For the text-containing cell, return its midpoint in (X, Y) coordinate format. 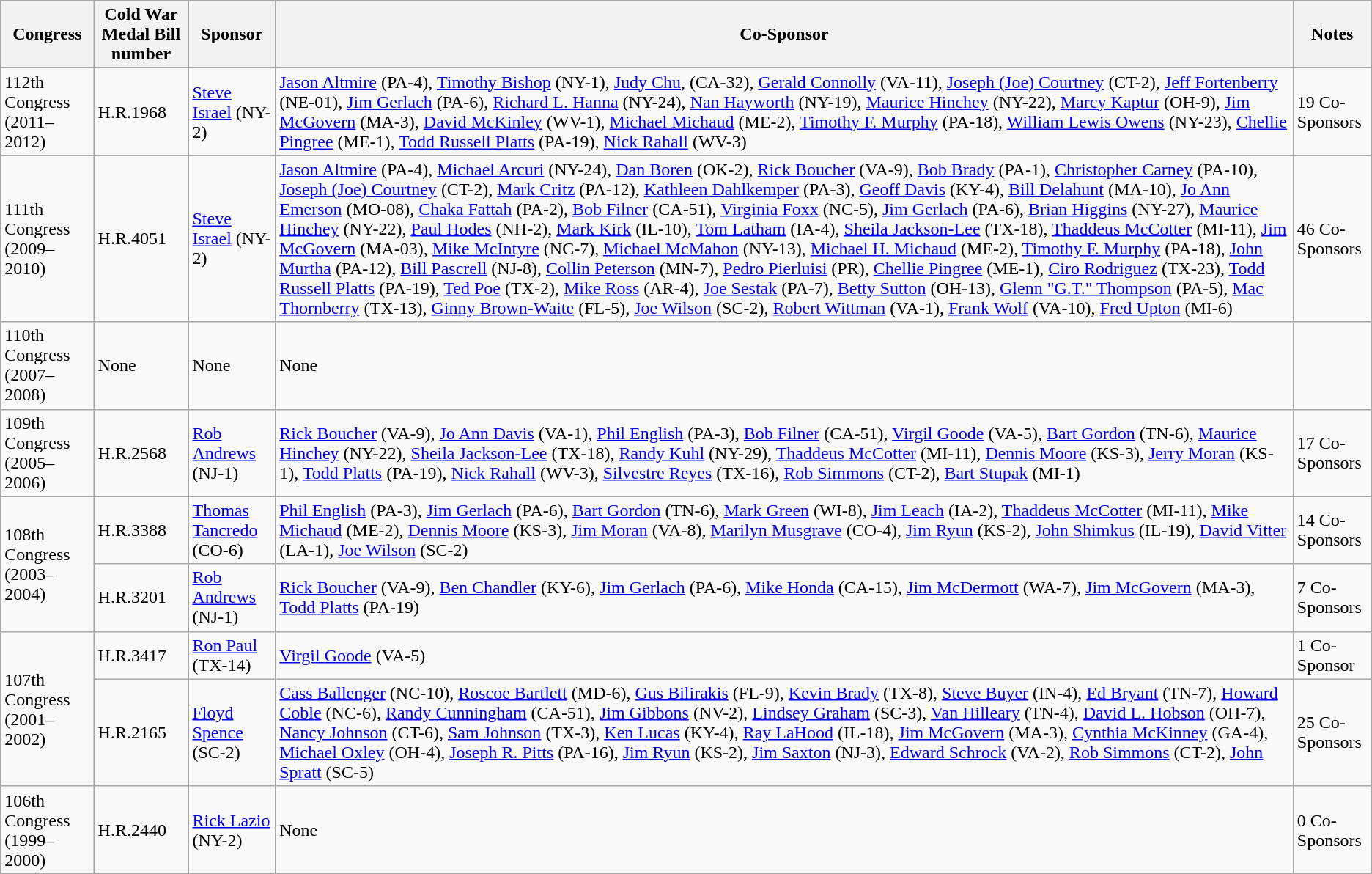
H.R.2165 (141, 732)
19 Co-Sponsors (1332, 111)
Co-Sponsor (784, 34)
25 Co-Sponsors (1332, 732)
H.R.3201 (141, 598)
Notes (1332, 34)
109th Congress (2005–2006) (47, 453)
H.R.2568 (141, 453)
H.R.1968 (141, 111)
108th Congress (2003–2004) (47, 564)
H.R.4051 (141, 239)
Thomas Tancredo (CO-6) (232, 530)
112th Congress (2011–2012) (47, 111)
111th Congress (2009–2010) (47, 239)
0 Co-Sponsors (1332, 830)
H.R.3388 (141, 530)
H.R.3417 (141, 655)
H.R.2440 (141, 830)
17 Co-Sponsors (1332, 453)
Virgil Goode (VA-5) (784, 655)
Rick Lazio (NY-2) (232, 830)
Rick Boucher (VA-9), Ben Chandler (KY-6), Jim Gerlach (PA-6), Mike Honda (CA-15), Jim McDermott (WA-7), Jim McGovern (MA-3), Todd Platts (PA-19) (784, 598)
Ron Paul (TX-14) (232, 655)
46 Co-Sponsors (1332, 239)
106th Congress (1999–2000) (47, 830)
107th Congress (2001–2002) (47, 708)
Congress (47, 34)
Cold War Medal Bill number (141, 34)
110th Congress (2007–2008) (47, 365)
1 Co-Sponsor (1332, 655)
14 Co-Sponsors (1332, 530)
7 Co-Sponsors (1332, 598)
Floyd Spence (SC-2) (232, 732)
Sponsor (232, 34)
